Provide the (x, y) coordinate of the cell's center where the given text is located.  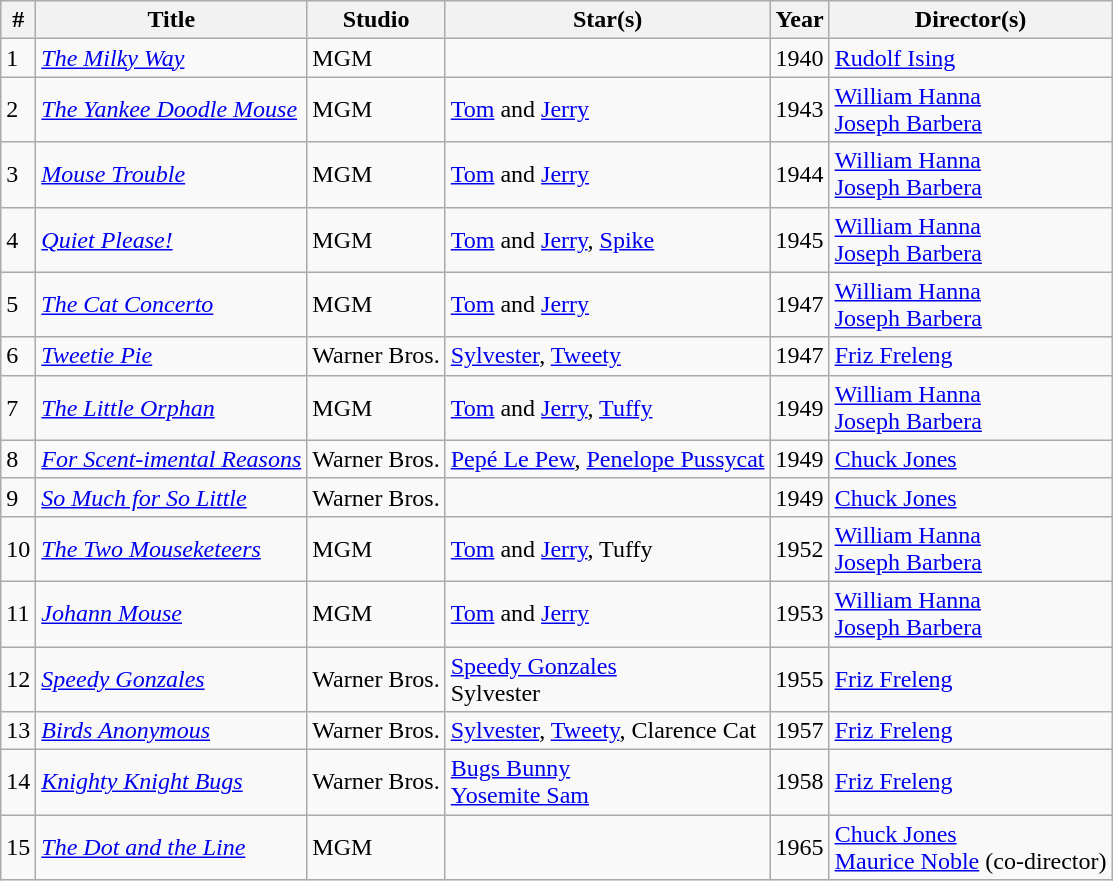
15 (18, 848)
Sylvester, Tweety (608, 356)
The Yankee Doodle Mouse (172, 110)
2 (18, 110)
12 (18, 678)
6 (18, 356)
The Dot and the Line (172, 848)
Chuck JonesMaurice Noble (co-director) (970, 848)
Studio (376, 20)
1940 (800, 58)
11 (18, 614)
Tweetie Pie (172, 356)
Quiet Please! (172, 240)
5 (18, 304)
Mouse Trouble (172, 174)
Director(s) (970, 20)
The Little Orphan (172, 408)
Star(s) (608, 20)
Birds Anonymous (172, 731)
1944 (800, 174)
1 (18, 58)
Year (800, 20)
Bugs BunnyYosemite Sam (608, 782)
Johann Mouse (172, 614)
1965 (800, 848)
8 (18, 459)
Rudolf Ising (970, 58)
9 (18, 497)
The Two Mouseketeers (172, 548)
Speedy GonzalesSylvester (608, 678)
1945 (800, 240)
1953 (800, 614)
The Milky Way (172, 58)
Knighty Knight Bugs (172, 782)
Sylvester, Tweety, Clarence Cat (608, 731)
4 (18, 240)
7 (18, 408)
# (18, 20)
13 (18, 731)
So Much for So Little (172, 497)
10 (18, 548)
1943 (800, 110)
For Scent-imental Reasons (172, 459)
1958 (800, 782)
1952 (800, 548)
Speedy Gonzales (172, 678)
3 (18, 174)
Tom and Jerry, Spike (608, 240)
1955 (800, 678)
Title (172, 20)
Pepé Le Pew, Penelope Pussycat (608, 459)
The Cat Concerto (172, 304)
1957 (800, 731)
14 (18, 782)
